Locate the cell with the specified text and output its (X, Y) center coordinate. 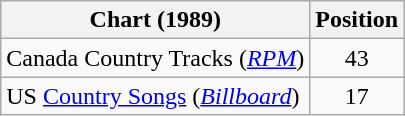
43 (357, 58)
17 (357, 96)
Chart (1989) (156, 20)
US Country Songs (Billboard) (156, 96)
Canada Country Tracks (RPM) (156, 58)
Position (357, 20)
